From the cell containing the given text, extract its center point as [X, Y] coordinate. 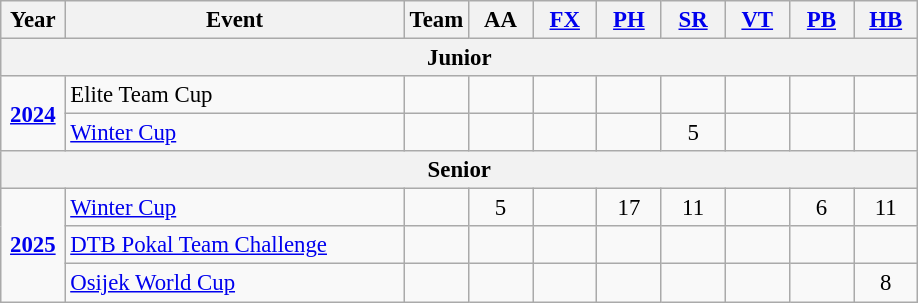
HB [886, 20]
Event [234, 20]
DTB Pokal Team Challenge [234, 245]
17 [629, 208]
Senior [460, 170]
8 [886, 283]
Osijek World Cup [234, 283]
PB [821, 20]
FX [565, 20]
2024 [33, 114]
VT [757, 20]
2025 [33, 246]
SR [693, 20]
Junior [460, 58]
Team [436, 20]
PH [629, 20]
6 [821, 208]
Elite Team Cup [234, 95]
Year [33, 20]
AA [500, 20]
